Provide the (x, y) coordinate of the cell's center where the given text is located.  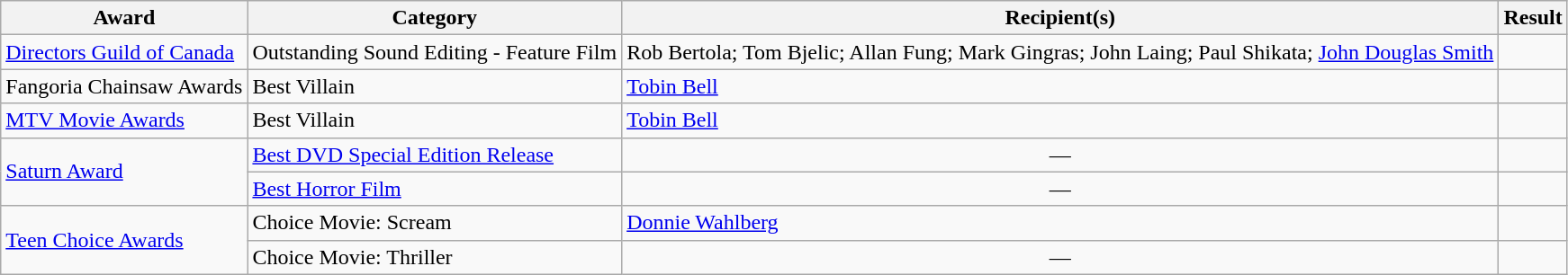
Result (1533, 18)
Teen Choice Awards (124, 240)
Category (435, 18)
Outstanding Sound Editing - Feature Film (435, 52)
Choice Movie: Thriller (435, 257)
Choice Movie: Scream (435, 223)
Best DVD Special Edition Release (435, 155)
Saturn Award (124, 172)
Recipient(s) (1060, 18)
Fangoria Chainsaw Awards (124, 86)
Rob Bertola; Tom Bjelic; Allan Fung; Mark Gingras; John Laing; Paul Shikata; John Douglas Smith (1060, 52)
Donnie Wahlberg (1060, 223)
Best Horror Film (435, 189)
MTV Movie Awards (124, 120)
Directors Guild of Canada (124, 52)
Award (124, 18)
